Detect which cell encompasses the target text, then output its (x, y) center coordinate. 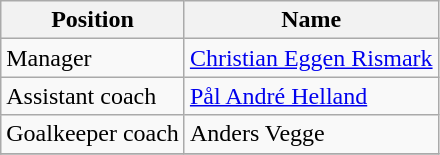
Manager (93, 58)
Goalkeeper coach (93, 134)
Pål André Helland (311, 96)
Assistant coach (93, 96)
Name (311, 20)
Anders Vegge (311, 134)
Christian Eggen Rismark (311, 58)
Position (93, 20)
